For the text-containing cell, return its midpoint in [X, Y] coordinate format. 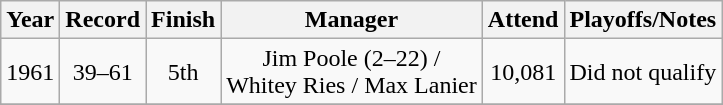
Jim Poole (2–22) /Whitey Ries / Max Lanier [352, 72]
Manager [352, 20]
Year [30, 20]
5th [184, 72]
10,081 [523, 72]
Playoffs/Notes [643, 20]
Did not qualify [643, 72]
Attend [523, 20]
1961 [30, 72]
Record [103, 20]
Finish [184, 20]
39–61 [103, 72]
